Detect which cell encompasses the target text, then output its [X, Y] center coordinate. 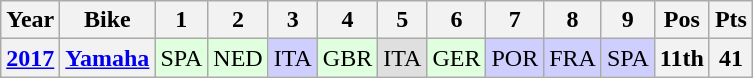
8 [573, 20]
41 [730, 58]
11th [682, 58]
3 [292, 20]
2017 [30, 58]
4 [347, 20]
5 [402, 20]
GBR [347, 58]
NED [238, 58]
Yamaha [108, 58]
9 [628, 20]
GER [456, 58]
Pts [730, 20]
7 [515, 20]
1 [182, 20]
POR [515, 58]
FRA [573, 58]
Pos [682, 20]
6 [456, 20]
Bike [108, 20]
Year [30, 20]
2 [238, 20]
